Extract the (X, Y) coordinate from the center of the cell holding the provided text.  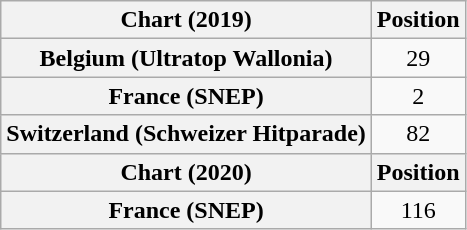
29 (418, 58)
2 (418, 96)
Belgium (Ultratop Wallonia) (186, 58)
82 (418, 134)
Chart (2020) (186, 172)
116 (418, 210)
Chart (2019) (186, 20)
Switzerland (Schweizer Hitparade) (186, 134)
